Return [x, y] of the center of cell containing provided text 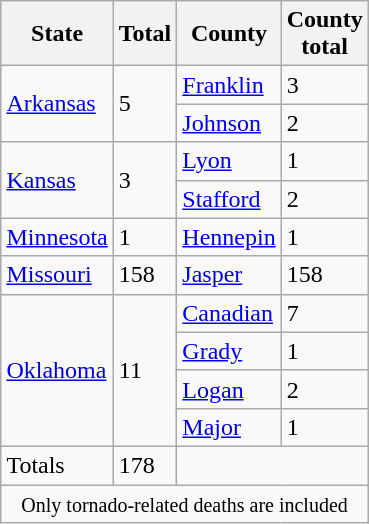
Kansas [57, 180]
Hennepin [229, 237]
Missouri [57, 275]
Oklahoma [57, 370]
Logan [229, 389]
5 [145, 104]
Only tornado-related deaths are included [184, 503]
Johnson [229, 123]
County [229, 34]
State [57, 34]
Grady [229, 351]
Minnesota [57, 237]
178 [145, 465]
11 [145, 370]
Major [229, 427]
Total [145, 34]
Jasper [229, 275]
Totals [57, 465]
Franklin [229, 85]
Countytotal [324, 34]
7 [324, 313]
Canadian [229, 313]
Lyon [229, 161]
Stafford [229, 199]
Arkansas [57, 104]
